Scan for the cell matching the given text and deliver its [X, Y] coordinate at center. 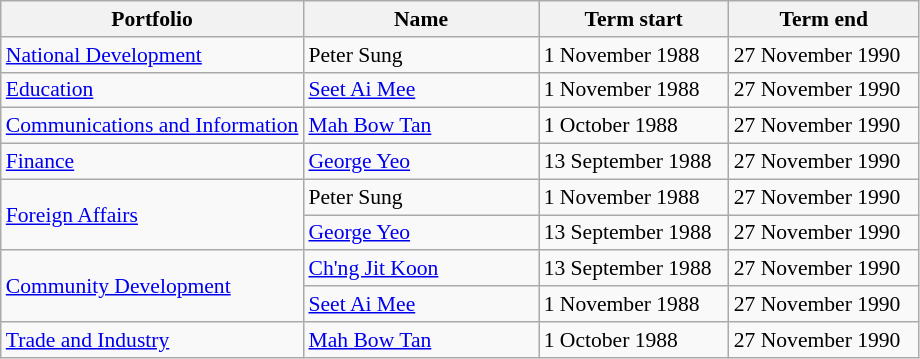
Term end [824, 19]
Name [420, 19]
Ch'ng Jit Koon [420, 269]
Term start [634, 19]
Community Development [152, 286]
National Development [152, 55]
Foreign Affairs [152, 214]
Finance [152, 162]
Education [152, 90]
Trade and Industry [152, 340]
Communications and Information [152, 126]
Portfolio [152, 19]
